From the cell containing the given text, extract its center point as [x, y] coordinate. 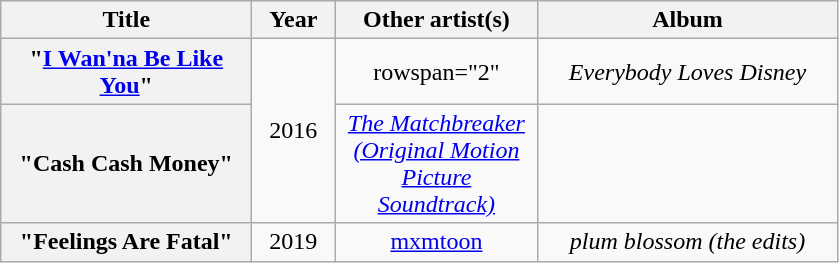
"Cash Cash Money" [126, 164]
Title [126, 20]
Album [688, 20]
mxmtoon [436, 242]
Year [294, 20]
2016 [294, 131]
Other artist(s) [436, 20]
2019 [294, 242]
The Matchbreaker (Original Motion Picture Soundtrack) [436, 164]
plum blossom (the edits) [688, 242]
"Feelings Are Fatal" [126, 242]
"I Wan'na Be Like You" [126, 72]
Everybody Loves Disney [688, 72]
rowspan="2" [436, 72]
